From the cell containing the given text, extract its center point as [X, Y] coordinate. 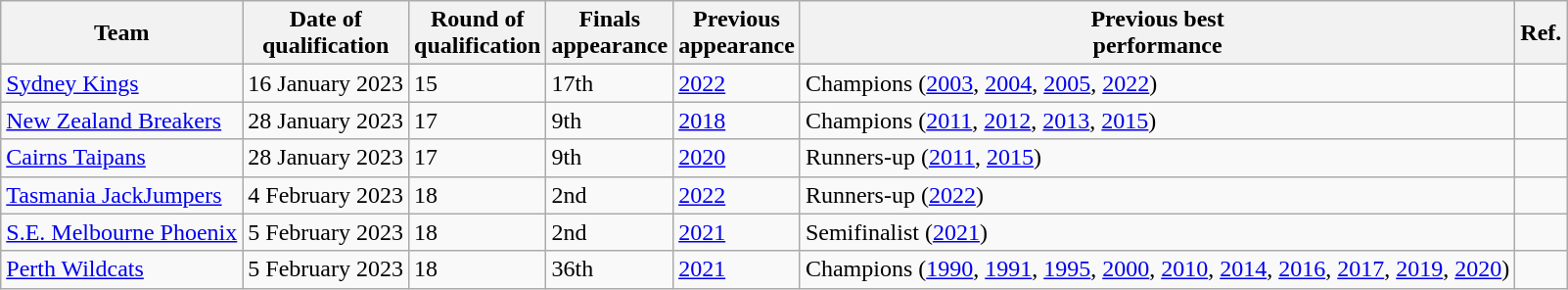
2018 [737, 121]
Champions (2003, 2004, 2005, 2022) [1157, 83]
New Zealand Breakers [121, 121]
36th [610, 269]
Team [121, 33]
Cairns Taipans [121, 158]
Champions (2011, 2012, 2013, 2015) [1157, 121]
Ref. [1541, 33]
Finalsappearance [610, 33]
15 [478, 83]
Tasmania JackJumpers [121, 195]
Runners-up (2011, 2015) [1157, 158]
Runners-up (2022) [1157, 195]
Round ofqualification [478, 33]
Date ofqualification [326, 33]
16 January 2023 [326, 83]
Previousappearance [737, 33]
S.E. Melbourne Phoenix [121, 232]
Previous bestperformance [1157, 33]
4 February 2023 [326, 195]
Champions (1990, 1991, 1995, 2000, 2010, 2014, 2016, 2017, 2019, 2020) [1157, 269]
17th [610, 83]
Semifinalist (2021) [1157, 232]
Sydney Kings [121, 83]
2020 [737, 158]
Perth Wildcats [121, 269]
